Search for the cell housing the specified text and yield its [x, y] center coordinate. 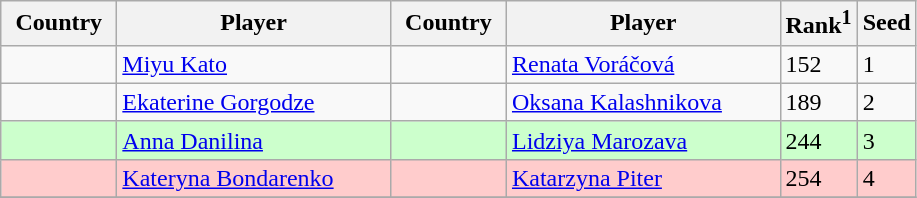
2 [886, 102]
Anna Danilina [254, 140]
Miyu Kato [254, 64]
254 [818, 178]
4 [886, 178]
244 [818, 140]
Ekaterine Gorgodze [254, 102]
Kateryna Bondarenko [254, 178]
Oksana Kalashnikova [643, 102]
Renata Voráčová [643, 64]
Lidziya Marozava [643, 140]
152 [818, 64]
189 [818, 102]
Rank1 [818, 24]
Seed [886, 24]
1 [886, 64]
Katarzyna Piter [643, 178]
3 [886, 140]
